Provide the (x, y) coordinate of the cell's center where the given text is located.  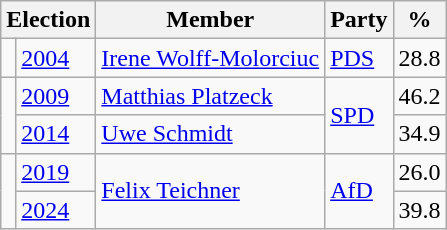
28.8 (420, 58)
2024 (56, 210)
Uwe Schmidt (210, 134)
46.2 (420, 96)
PDS (359, 58)
Party (359, 20)
34.9 (420, 134)
2004 (56, 58)
SPD (359, 115)
39.8 (420, 210)
AfD (359, 191)
2014 (56, 134)
Felix Teichner (210, 191)
26.0 (420, 172)
Member (210, 20)
% (420, 20)
2009 (56, 96)
Election (48, 20)
2019 (56, 172)
Matthias Platzeck (210, 96)
Irene Wolff-Molorciuc (210, 58)
